Identify which cell holds the provided text, then report its [X, Y] central coordinate. 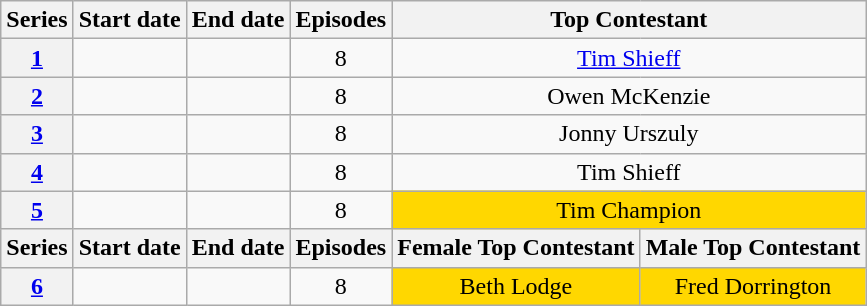
5 [37, 210]
Top Contestant [629, 20]
4 [37, 172]
Female Top Contestant [516, 248]
3 [37, 134]
1 [37, 58]
Owen McKenzie [629, 96]
Tim Champion [629, 210]
6 [37, 286]
Male Top Contestant [753, 248]
2 [37, 96]
Jonny Urszuly [629, 134]
Beth Lodge [516, 286]
Fred Dorrington [753, 286]
